Find where the given text appears and provide that cell's center as (X, Y) coordinate. 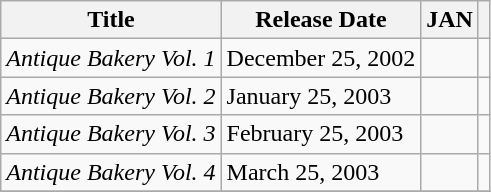
January 25, 2003 (321, 96)
Release Date (321, 20)
Title (111, 20)
March 25, 2003 (321, 172)
February 25, 2003 (321, 134)
Antique Bakery Vol. 2 (111, 96)
Antique Bakery Vol. 1 (111, 58)
JAN (450, 20)
December 25, 2002 (321, 58)
Antique Bakery Vol. 3 (111, 134)
Antique Bakery Vol. 4 (111, 172)
